Extract the (x, y) coordinate from the center of the cell holding the provided text.  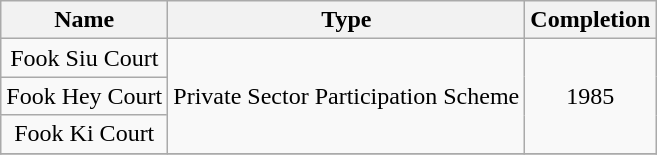
Name (84, 20)
Fook Hey Court (84, 96)
Private Sector Participation Scheme (346, 96)
Fook Siu Court (84, 58)
1985 (590, 96)
Completion (590, 20)
Type (346, 20)
Fook Ki Court (84, 134)
